Pinpoint the cell where the given text exists, returning its (X, Y) midpoint coordinate. 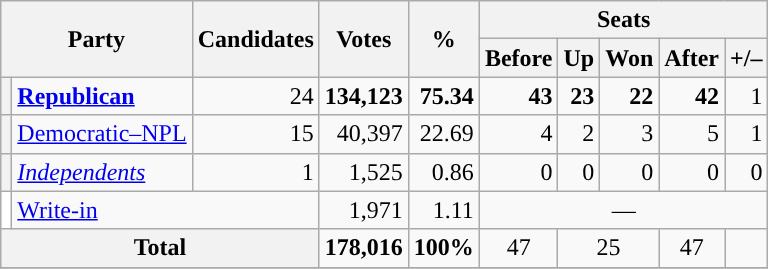
Write-in (166, 210)
75.34 (444, 96)
15 (256, 134)
134,123 (364, 96)
Votes (364, 39)
0.86 (444, 172)
22 (630, 96)
1,971 (364, 210)
23 (579, 96)
+/– (746, 58)
— (624, 210)
40,397 (364, 134)
4 (518, 134)
5 (692, 134)
1.11 (444, 210)
3 (630, 134)
Seats (624, 20)
178,016 (364, 248)
22.69 (444, 134)
42 (692, 96)
Candidates (256, 39)
24 (256, 96)
25 (608, 248)
43 (518, 96)
% (444, 39)
Republican (102, 96)
Total (160, 248)
Up (579, 58)
After (692, 58)
Democratic–NPL (102, 134)
1,525 (364, 172)
Party (96, 39)
Before (518, 58)
100% (444, 248)
2 (579, 134)
Won (630, 58)
Independents (102, 172)
